Pinpoint the cell where the given text exists, returning its [X, Y] midpoint coordinate. 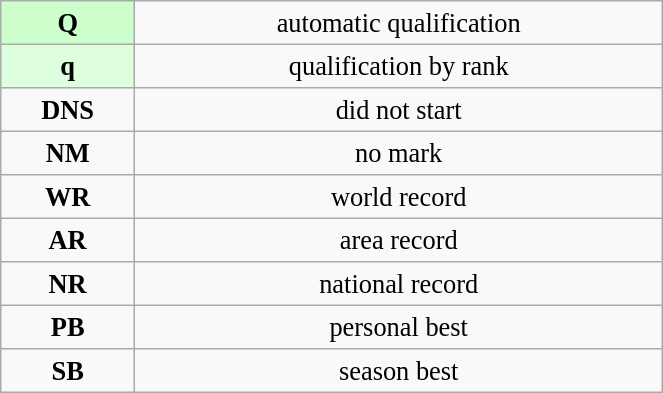
qualification by rank [399, 66]
NM [68, 153]
SB [68, 371]
WR [68, 197]
national record [399, 284]
Q [68, 22]
no mark [399, 153]
season best [399, 371]
automatic qualification [399, 22]
AR [68, 240]
personal best [399, 327]
world record [399, 197]
q [68, 66]
PB [68, 327]
did not start [399, 109]
DNS [68, 109]
NR [68, 284]
area record [399, 240]
